Search for the cell housing the specified text and yield its (x, y) center coordinate. 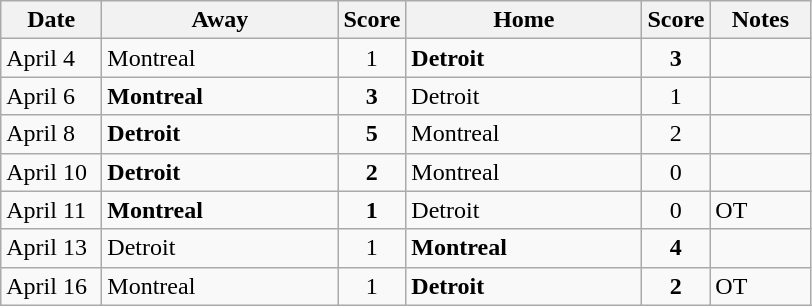
April 11 (52, 210)
April 4 (52, 58)
Date (52, 20)
Away (220, 20)
4 (676, 248)
Notes (760, 20)
April 6 (52, 96)
April 8 (52, 134)
5 (372, 134)
April 10 (52, 172)
April 13 (52, 248)
April 16 (52, 286)
Home (524, 20)
